Pinpoint the cell where the given text exists, returning its [x, y] midpoint coordinate. 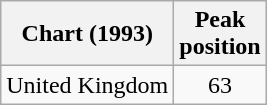
Peakposition [220, 34]
United Kingdom [88, 85]
Chart (1993) [88, 34]
63 [220, 85]
